Determine the (X, Y) coordinate at the center of the cell enclosing the given text.  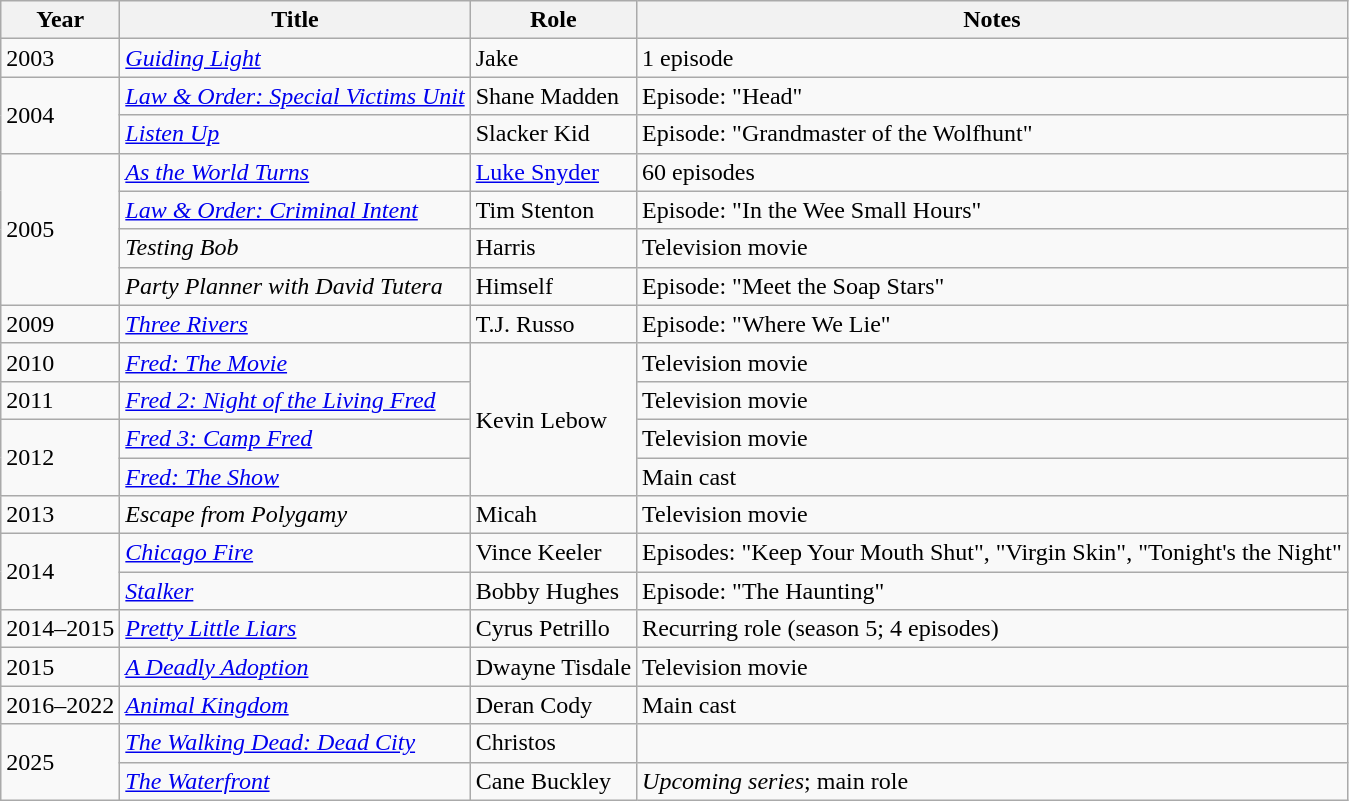
Episode: "In the Wee Small Hours" (992, 210)
2025 (60, 762)
Title (295, 20)
A Deadly Adoption (295, 667)
Role (553, 20)
Animal Kingdom (295, 705)
Three Rivers (295, 324)
Pretty Little Liars (295, 629)
Notes (992, 20)
Bobby Hughes (553, 591)
2010 (60, 362)
2016–2022 (60, 705)
60 episodes (992, 172)
Year (60, 20)
Recurring role (season 5; 4 episodes) (992, 629)
Escape from Polygamy (295, 515)
Himself (553, 286)
Fred: The Movie (295, 362)
Episode: "The Haunting" (992, 591)
Episode: "Grandmaster of the Wolfhunt" (992, 134)
Law & Order: Special Victims Unit (295, 96)
2012 (60, 457)
The Waterfront (295, 781)
Deran Cody (553, 705)
Cane Buckley (553, 781)
T.J. Russo (553, 324)
Guiding Light (295, 58)
Chicago Fire (295, 553)
2009 (60, 324)
Kevin Lebow (553, 419)
Law & Order: Criminal Intent (295, 210)
2013 (60, 515)
Luke Snyder (553, 172)
1 episode (992, 58)
Episode: "Meet the Soap Stars" (992, 286)
Micah (553, 515)
Dwayne Tisdale (553, 667)
2005 (60, 229)
As the World Turns (295, 172)
Fred: The Show (295, 477)
Episodes: "Keep Your Mouth Shut", "Virgin Skin", "Tonight's the Night" (992, 553)
2011 (60, 400)
2003 (60, 58)
Harris (553, 248)
Christos (553, 743)
2004 (60, 115)
Shane Madden (553, 96)
2015 (60, 667)
Testing Bob (295, 248)
Upcoming series; main role (992, 781)
The Walking Dead: Dead City (295, 743)
2014 (60, 572)
Slacker Kid (553, 134)
Stalker (295, 591)
2014–2015 (60, 629)
Jake (553, 58)
Fred 3: Camp Fred (295, 438)
Episode: "Where We Lie" (992, 324)
Vince Keeler (553, 553)
Tim Stenton (553, 210)
Listen Up (295, 134)
Cyrus Petrillo (553, 629)
Fred 2: Night of the Living Fred (295, 400)
Episode: "Head" (992, 96)
Party Planner with David Tutera (295, 286)
